Detect which cell encompasses the target text, then output its (X, Y) center coordinate. 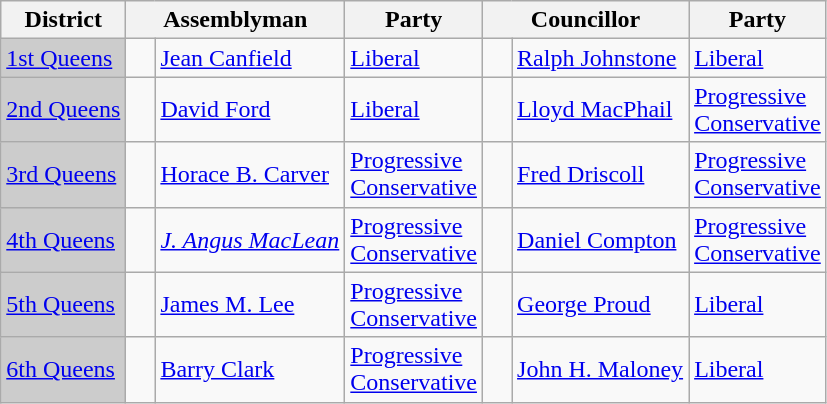
Jean Canfield (250, 58)
Councillor (585, 20)
George Proud (600, 304)
Horace B. Carver (250, 174)
1st Queens (64, 58)
District (64, 20)
David Ford (250, 110)
2nd Queens (64, 110)
4th Queens (64, 240)
6th Queens (64, 370)
John H. Maloney (600, 370)
J. Angus MacLean (250, 240)
Barry Clark (250, 370)
Ralph Johnstone (600, 58)
3rd Queens (64, 174)
Daniel Compton (600, 240)
Assemblyman (236, 20)
5th Queens (64, 304)
Lloyd MacPhail (600, 110)
Fred Driscoll (600, 174)
James M. Lee (250, 304)
